Search for the cell housing the specified text and yield its [x, y] center coordinate. 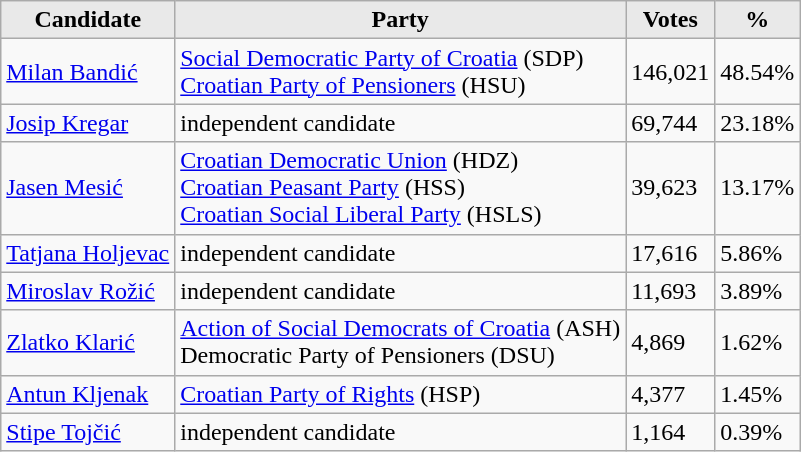
3.89% [758, 291]
Stipe Tojčić [88, 432]
23.18% [758, 123]
Miroslav Rožić [88, 291]
13.17% [758, 188]
4,377 [670, 394]
Votes [670, 20]
Josip Kregar [88, 123]
Zlatko Klarić [88, 342]
Croatian Democratic Union (HDZ)Croatian Peasant Party (HSS)Croatian Social Liberal Party (HSLS) [400, 188]
69,744 [670, 123]
17,616 [670, 253]
Antun Kljenak [88, 394]
Milan Bandić [88, 72]
Action of Social Democrats of Croatia (ASH)Democratic Party of Pensioners (DSU) [400, 342]
39,623 [670, 188]
48.54% [758, 72]
146,021 [670, 72]
Jasen Mesić [88, 188]
5.86% [758, 253]
11,693 [670, 291]
% [758, 20]
Party [400, 20]
Tatjana Holjevac [88, 253]
1.45% [758, 394]
Croatian Party of Rights (HSP) [400, 394]
1,164 [670, 432]
1.62% [758, 342]
0.39% [758, 432]
4,869 [670, 342]
Candidate [88, 20]
Social Democratic Party of Croatia (SDP)Croatian Party of Pensioners (HSU) [400, 72]
